Determine the (x, y) coordinate at the center of the cell enclosing the given text.  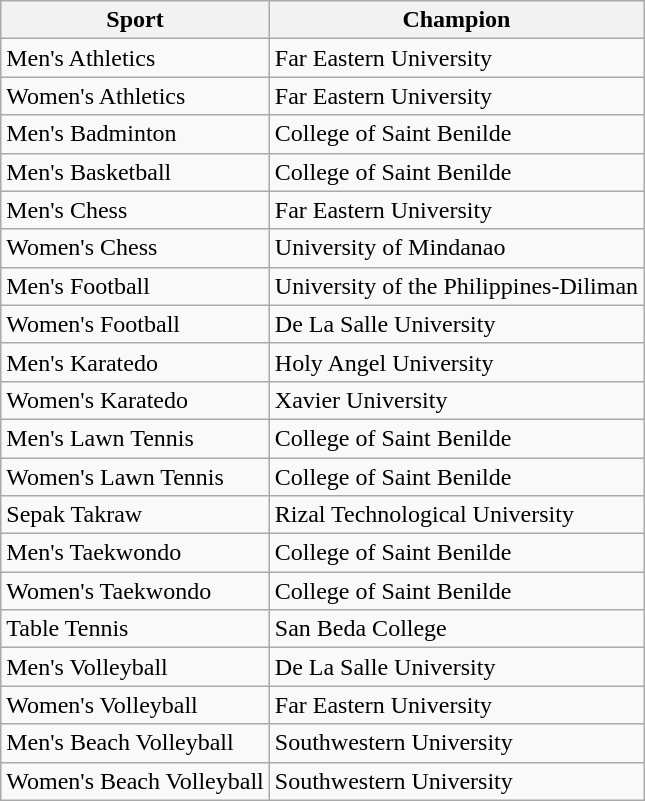
Sport (136, 20)
Men's Beach Volleyball (136, 743)
Men's Chess (136, 210)
Men's Volleyball (136, 667)
Men's Lawn Tennis (136, 438)
Men's Athletics (136, 58)
Men's Karatedo (136, 362)
University of Mindanao (456, 248)
Women's Lawn Tennis (136, 477)
Rizal Technological University (456, 515)
Men's Basketball (136, 172)
Women's Volleyball (136, 705)
Sepak Takraw (136, 515)
Women's Beach Volleyball (136, 781)
San Beda College (456, 629)
University of the Philippines-Diliman (456, 286)
Women's Karatedo (136, 400)
Champion (456, 20)
Holy Angel University (456, 362)
Table Tennis (136, 629)
Men's Badminton (136, 134)
Women's Taekwondo (136, 591)
Men's Football (136, 286)
Men's Taekwondo (136, 553)
Women's Chess (136, 248)
Xavier University (456, 400)
Women's Football (136, 324)
Women's Athletics (136, 96)
